Capture the cell that displays the provided text and extract its [x, y] central coordinate. 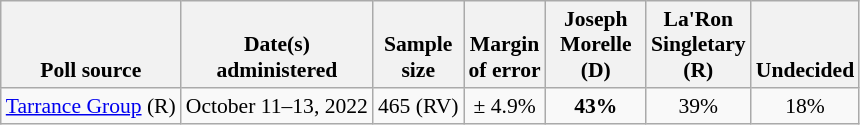
43% [596, 106]
465 (RV) [418, 106]
October 11–13, 2022 [277, 106]
Samplesize [418, 44]
Tarrance Group (R) [91, 106]
Date(s)administered [277, 44]
± 4.9% [505, 106]
Joseph Morelle (D) [596, 44]
La'Ron Singletary (R) [698, 44]
Poll source [91, 44]
18% [805, 106]
39% [698, 106]
Marginof error [505, 44]
Undecided [805, 44]
